Return (X, Y) of the center of cell containing provided text 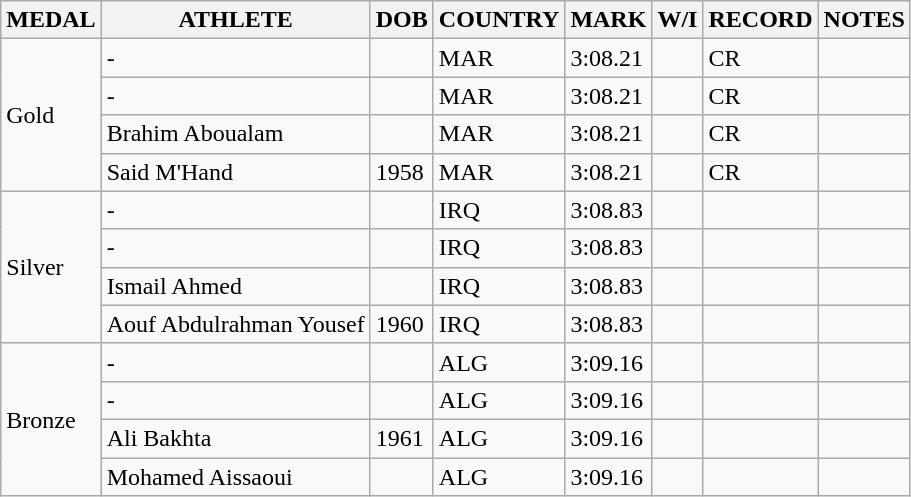
Silver (51, 267)
Brahim Aboualam (236, 134)
1961 (402, 438)
Gold (51, 115)
Said M'Hand (236, 172)
Ismail Ahmed (236, 286)
Bronze (51, 419)
DOB (402, 20)
Ali Bakhta (236, 438)
MEDAL (51, 20)
COUNTRY (499, 20)
RECORD (760, 20)
Aouf Abdulrahman Yousef (236, 324)
1960 (402, 324)
ATHLETE (236, 20)
MARK (608, 20)
Mohamed Aissaoui (236, 477)
NOTES (864, 20)
W/I (678, 20)
1958 (402, 172)
